Identify which cell holds the provided text, then report its (X, Y) central coordinate. 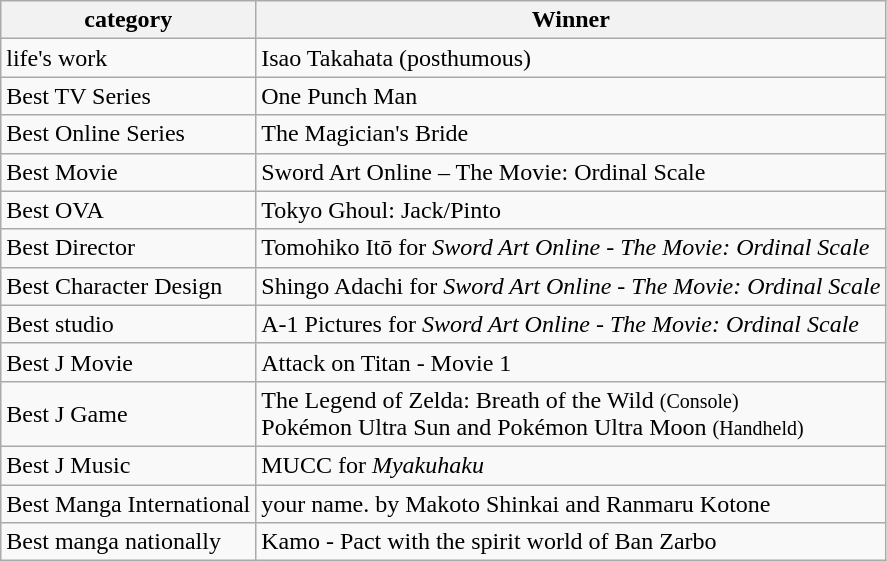
Shingo Adachi for Sword Art Online - The Movie: Ordinal Scale (571, 286)
A-1 Pictures for Sword Art Online - The Movie: Ordinal Scale (571, 324)
Best J Music (128, 465)
Best TV Series (128, 96)
category (128, 20)
Best OVA (128, 210)
One Punch Man (571, 96)
The Magician's Bride (571, 134)
life's work (128, 58)
Best J Game (128, 414)
Isao Takahata (posthumous) (571, 58)
Attack on Titan - Movie 1 (571, 362)
Best Character Design (128, 286)
your name. by Makoto Shinkai and Ranmaru Kotone (571, 503)
Best Movie (128, 172)
Tomohiko Itō for Sword Art Online - The Movie: Ordinal Scale (571, 248)
Best J Movie (128, 362)
Best studio (128, 324)
Best Director (128, 248)
Tokyo Ghoul: Jack/Pinto (571, 210)
Sword Art Online – The Movie: Ordinal Scale (571, 172)
Best Online Series (128, 134)
Kamo - Pact with the spirit world of Ban Zarbo (571, 542)
The Legend of Zelda: Breath of the Wild (Console)Pokémon Ultra Sun and Pokémon Ultra Moon (Handheld) (571, 414)
Winner (571, 20)
Best Manga International (128, 503)
Best manga nationally (128, 542)
MUCC for Myakuhaku (571, 465)
